Identify which cell holds the provided text, then report its (x, y) central coordinate. 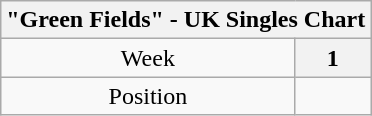
"Green Fields" - UK Singles Chart (186, 20)
1 (333, 58)
Position (148, 96)
Week (148, 58)
